From the cell containing the given text, extract its center point as (x, y) coordinate. 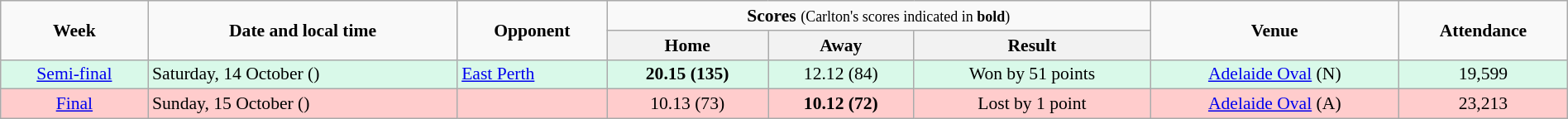
10.13 (73) (688, 104)
20.15 (135) (688, 74)
Lost by 1 point (1032, 104)
Result (1032, 45)
East Perth (532, 74)
Home (688, 45)
12.12 (84) (841, 74)
Venue (1275, 30)
Semi-final (74, 74)
Adelaide Oval (N) (1275, 74)
23,213 (1484, 104)
19,599 (1484, 74)
Won by 51 points (1032, 74)
Saturday, 14 October () (303, 74)
Final (74, 104)
10.12 (72) (841, 104)
Attendance (1484, 30)
Opponent (532, 30)
Date and local time (303, 30)
Scores (Carlton's scores indicated in bold) (878, 16)
Week (74, 30)
Away (841, 45)
Sunday, 15 October () (303, 104)
Adelaide Oval (A) (1275, 104)
